Find where the given text appears and provide that cell's center as [x, y] coordinate. 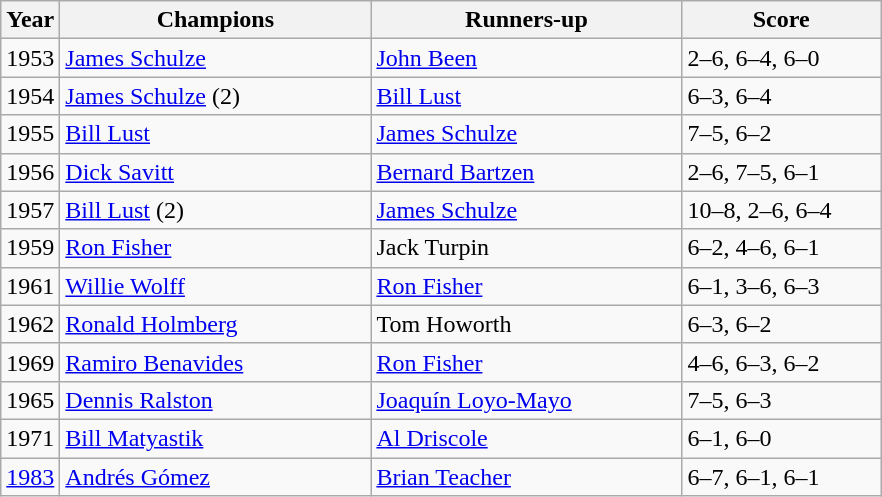
1956 [30, 172]
Tom Howorth [526, 324]
1969 [30, 362]
6–2, 4–6, 6–1 [782, 248]
Joaquín Loyo-Mayo [526, 400]
1983 [30, 477]
Runners-up [526, 20]
6–7, 6–1, 6–1 [782, 477]
1965 [30, 400]
Champions [216, 20]
6–3, 6–2 [782, 324]
Bill Lust (2) [216, 210]
1954 [30, 96]
1971 [30, 438]
Bill Matyastik [216, 438]
Year [30, 20]
John Been [526, 58]
Jack Turpin [526, 248]
6–1, 6–0 [782, 438]
7–5, 6–2 [782, 134]
7–5, 6–3 [782, 400]
1962 [30, 324]
1957 [30, 210]
Bernard Bartzen [526, 172]
1953 [30, 58]
10–8, 2–6, 6–4 [782, 210]
Dick Savitt [216, 172]
Andrés Gómez [216, 477]
1955 [30, 134]
6–1, 3–6, 6–3 [782, 286]
Ramiro Benavides [216, 362]
Ronald Holmberg [216, 324]
6–3, 6–4 [782, 96]
Score [782, 20]
Brian Teacher [526, 477]
Dennis Ralston [216, 400]
1959 [30, 248]
Willie Wolff [216, 286]
4–6, 6–3, 6–2 [782, 362]
Al Driscole [526, 438]
2–6, 6–4, 6–0 [782, 58]
2–6, 7–5, 6–1 [782, 172]
James Schulze (2) [216, 96]
1961 [30, 286]
